Identify which cell holds the provided text, then report its [X, Y] central coordinate. 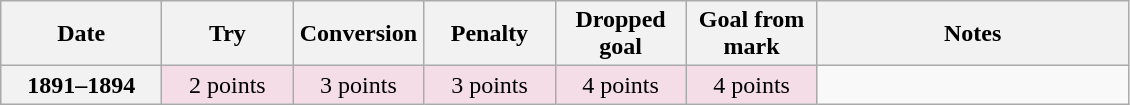
Date [82, 34]
2 points [228, 85]
Conversion [358, 34]
Goal from mark [752, 34]
Penalty [490, 34]
1891–1894 [82, 85]
Dropped goal [620, 34]
Try [228, 34]
Notes [972, 34]
